Find where the given text appears and provide that cell's center as [X, Y] coordinate. 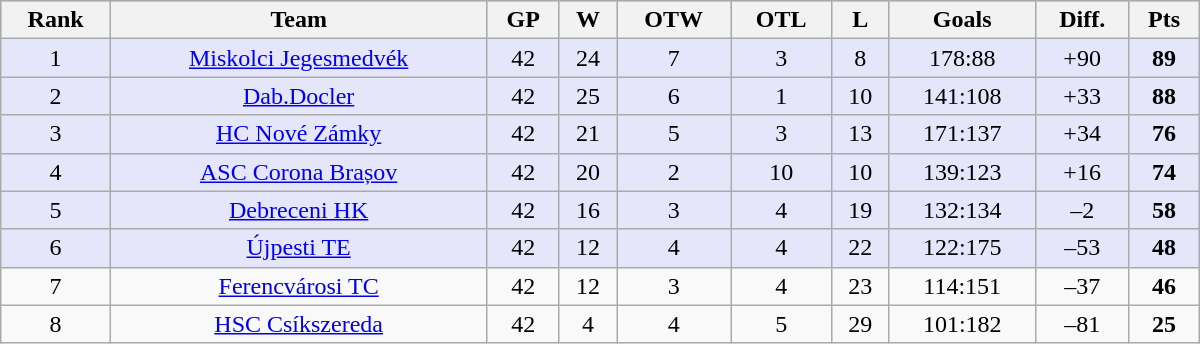
Rank [56, 20]
171:137 [962, 134]
+34 [1082, 134]
Pts [1164, 20]
88 [1164, 96]
74 [1164, 172]
101:182 [962, 324]
OTL [782, 20]
OTW [674, 20]
76 [1164, 134]
139:123 [962, 172]
GP [524, 20]
+33 [1082, 96]
29 [860, 324]
–2 [1082, 210]
Diff. [1082, 20]
–37 [1082, 286]
Újpesti TE [298, 248]
–81 [1082, 324]
141:108 [962, 96]
122:175 [962, 248]
Ferencvárosi TC [298, 286]
89 [1164, 58]
46 [1164, 286]
23 [860, 286]
Team [298, 20]
–53 [1082, 248]
114:151 [962, 286]
16 [588, 210]
HC Nové Zámky [298, 134]
+16 [1082, 172]
+90 [1082, 58]
24 [588, 58]
20 [588, 172]
Debreceni HK [298, 210]
132:134 [962, 210]
58 [1164, 210]
HSC Csíkszereda [298, 324]
13 [860, 134]
Dab.Docler [298, 96]
178:88 [962, 58]
48 [1164, 248]
19 [860, 210]
ASC Corona Brașov [298, 172]
W [588, 20]
21 [588, 134]
L [860, 20]
Miskolci Jegesmedvék [298, 58]
22 [860, 248]
Goals [962, 20]
